Find where the given text appears and provide that cell's center as [X, Y] coordinate. 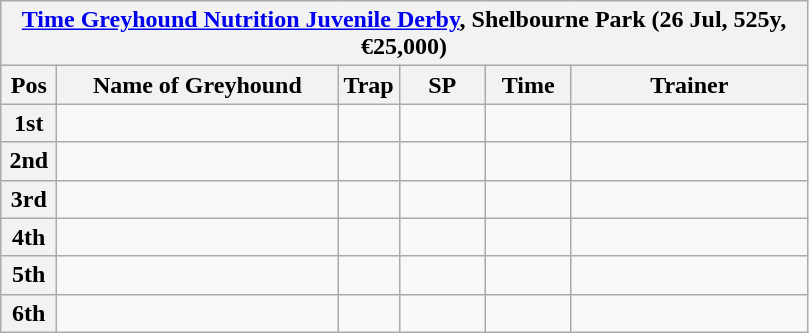
SP [442, 85]
Pos [29, 85]
4th [29, 237]
1st [29, 123]
Name of Greyhound [198, 85]
Trainer [689, 85]
6th [29, 313]
Trap [368, 85]
Time [528, 85]
3rd [29, 199]
2nd [29, 161]
5th [29, 275]
Time Greyhound Nutrition Juvenile Derby, Shelbourne Park (26 Jul, 525y, €25,000) [404, 34]
